Return the [x, y] coordinate for the center point of the cell that contains the specified text.  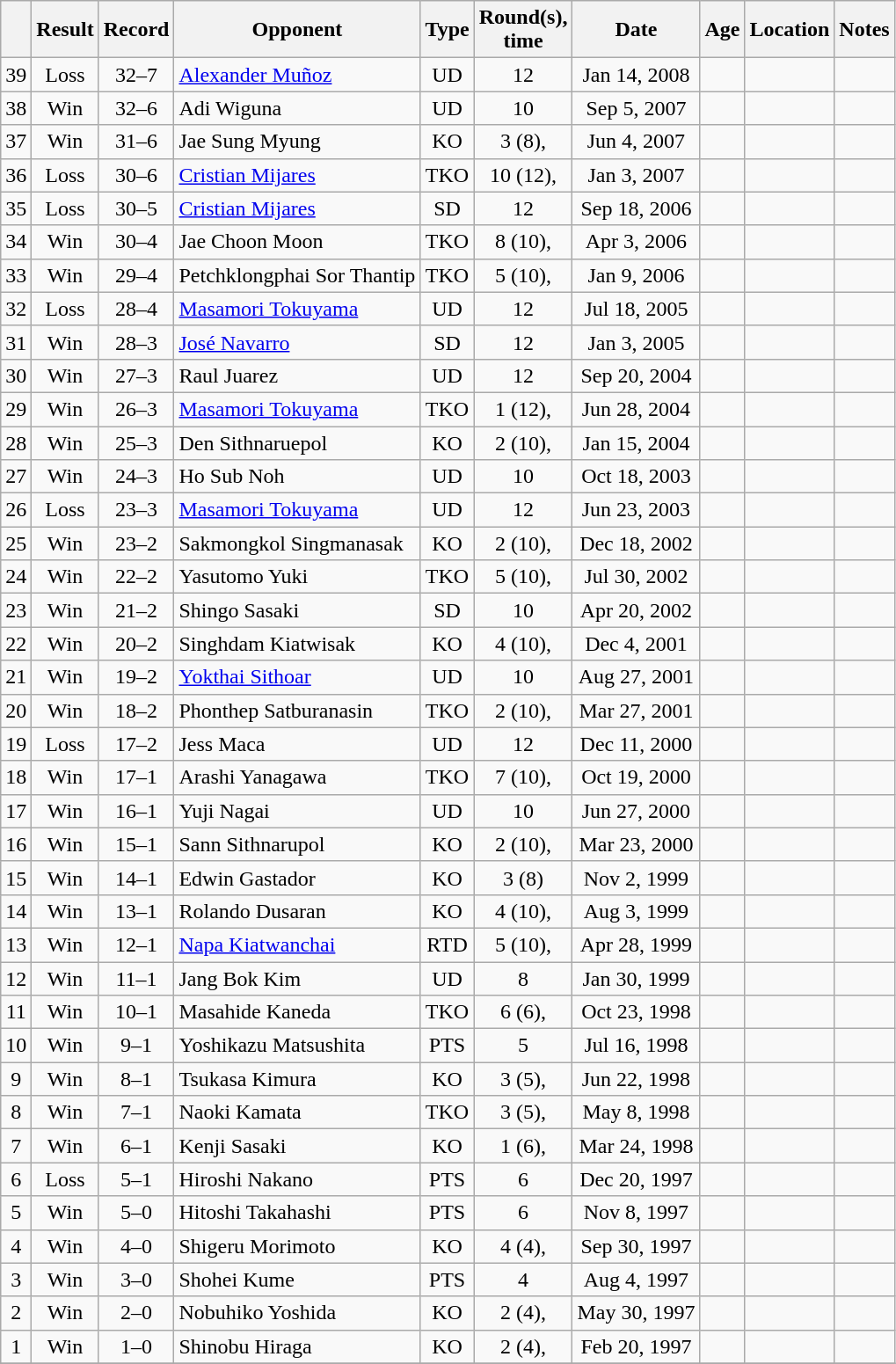
Arashi Yanagawa [297, 777]
Sakmongkol Singmanasak [297, 543]
8 (10), [523, 242]
Nov 2, 1999 [637, 878]
1 (12), [523, 409]
10–1 [136, 1012]
Jul 30, 2002 [637, 577]
Jan 30, 1999 [637, 979]
Yoshikazu Matsushita [297, 1046]
Phonthep Satburanasin [297, 711]
24–3 [136, 477]
35 [16, 208]
30–4 [136, 242]
26–3 [136, 409]
31 [16, 342]
18 [16, 777]
8–1 [136, 1079]
37 [16, 142]
Yasutomo Yuki [297, 577]
Petchklongphai Sor Thantip [297, 275]
23–3 [136, 510]
Aug 4, 1997 [637, 1280]
21–2 [136, 610]
13–1 [136, 911]
Age [723, 30]
22 [16, 644]
19–2 [136, 677]
7–1 [136, 1112]
25–3 [136, 442]
Adi Wiguna [297, 108]
25 [16, 543]
Shigeru Morimoto [297, 1246]
Oct 23, 1998 [637, 1012]
Result [65, 30]
30–5 [136, 208]
32–7 [136, 75]
José Navarro [297, 342]
Shinobu Hiraga [297, 1346]
20 [16, 711]
Jess Maca [297, 744]
Yuji Nagai [297, 811]
Sep 5, 2007 [637, 108]
Jan 3, 2005 [637, 342]
Apr 20, 2002 [637, 610]
Jul 16, 1998 [637, 1046]
5–1 [136, 1179]
34 [16, 242]
1 [16, 1346]
12–1 [136, 945]
Jan 3, 2007 [637, 175]
Jae Sung Myung [297, 142]
Ho Sub Noh [297, 477]
Nov 8, 1997 [637, 1213]
Raul Juarez [297, 376]
Singhdam Kiatwisak [297, 644]
Notes [864, 30]
Location [790, 30]
Oct 19, 2000 [637, 777]
9 [16, 1079]
36 [16, 175]
11–1 [136, 979]
6–1 [136, 1146]
9–1 [136, 1046]
7 (10), [523, 777]
Alexander Muñoz [297, 75]
Feb 20, 1997 [637, 1346]
May 8, 1998 [637, 1112]
Dec 11, 2000 [637, 744]
Oct 18, 2003 [637, 477]
Hiroshi Nakano [297, 1179]
Jan 15, 2004 [637, 442]
Jun 4, 2007 [637, 142]
Sep 30, 1997 [637, 1246]
Nobuhiko Yoshida [297, 1313]
1 (6), [523, 1146]
Jun 27, 2000 [637, 811]
30–6 [136, 175]
Dec 4, 2001 [637, 644]
2–0 [136, 1313]
Hitoshi Takahashi [297, 1213]
7 [16, 1146]
Dec 20, 1997 [637, 1179]
May 30, 1997 [637, 1313]
Jang Bok Kim [297, 979]
Sann Sithnarupol [297, 844]
3 (8), [523, 142]
32–6 [136, 108]
Rolando Dusaran [297, 911]
17–2 [136, 744]
39 [16, 75]
14 [16, 911]
Jun 28, 2004 [637, 409]
17 [16, 811]
15–1 [136, 844]
Naoki Kamata [297, 1112]
18–2 [136, 711]
Mar 24, 1998 [637, 1146]
Jun 23, 2003 [637, 510]
Sep 20, 2004 [637, 376]
Round(s),time [523, 30]
10 (12), [523, 175]
4 (4), [523, 1246]
14–1 [136, 878]
Jae Choon Moon [297, 242]
Jul 18, 2005 [637, 309]
3 (8) [523, 878]
16–1 [136, 811]
Shohei Kume [297, 1280]
31–6 [136, 142]
Record [136, 30]
Aug 27, 2001 [637, 677]
17–1 [136, 777]
23 [16, 610]
19 [16, 744]
Apr 3, 2006 [637, 242]
23–2 [136, 543]
27–3 [136, 376]
2 [16, 1313]
Mar 23, 2000 [637, 844]
22–2 [136, 577]
Tsukasa Kimura [297, 1079]
Edwin Gastador [297, 878]
4–0 [136, 1246]
21 [16, 677]
Shingo Sasaki [297, 610]
6 (6), [523, 1012]
33 [16, 275]
Type [447, 30]
Yokthai Sithoar [297, 677]
16 [16, 844]
Jan 14, 2008 [637, 75]
24 [16, 577]
Opponent [297, 30]
Den Sithnaruepol [297, 442]
Napa Kiatwanchai [297, 945]
Mar 27, 2001 [637, 711]
RTD [447, 945]
1–0 [136, 1346]
3 [16, 1280]
Dec 18, 2002 [637, 543]
Aug 3, 1999 [637, 911]
30 [16, 376]
5–0 [136, 1213]
3–0 [136, 1280]
Jan 9, 2006 [637, 275]
32 [16, 309]
29–4 [136, 275]
15 [16, 878]
Sep 18, 2006 [637, 208]
Jun 22, 1998 [637, 1079]
20–2 [136, 644]
28 [16, 442]
Masahide Kaneda [297, 1012]
Kenji Sasaki [297, 1146]
13 [16, 945]
29 [16, 409]
11 [16, 1012]
27 [16, 477]
38 [16, 108]
28–3 [136, 342]
Apr 28, 1999 [637, 945]
Date [637, 30]
26 [16, 510]
28–4 [136, 309]
